From the cell containing the given text, extract its center point as [X, Y] coordinate. 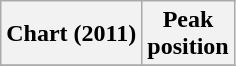
Chart (2011) [72, 34]
Peakposition [188, 34]
